Find where the given text appears and provide that cell's center as [x, y] coordinate. 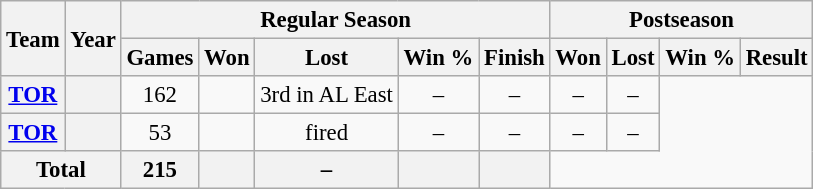
162 [160, 95]
Finish [514, 58]
Team [33, 38]
Postseason [682, 20]
3rd in AL East [326, 95]
Year [93, 38]
Total [61, 170]
Regular Season [336, 20]
Result [776, 58]
215 [160, 170]
Games [160, 58]
fired [326, 133]
53 [160, 133]
